Capture the cell that displays the provided text and extract its (x, y) central coordinate. 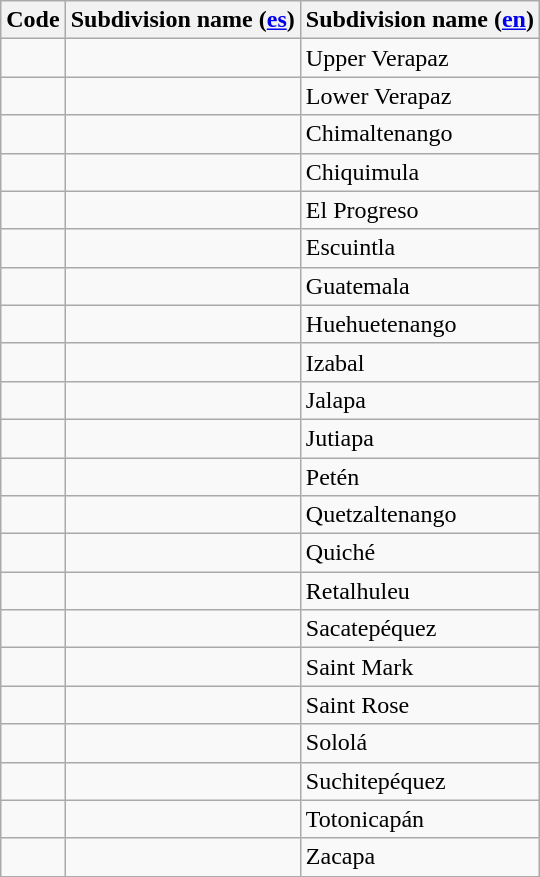
Suchitepéquez (420, 781)
Sololá (420, 743)
Escuintla (420, 248)
Chiquimula (420, 172)
Code (33, 20)
Chimaltenango (420, 134)
Totonicapán (420, 819)
Subdivision name (es) (182, 20)
Subdivision name (en) (420, 20)
Saint Rose (420, 705)
Lower Verapaz (420, 96)
Guatemala (420, 286)
El Progreso (420, 210)
Jutiapa (420, 438)
Sacatepéquez (420, 629)
Izabal (420, 362)
Jalapa (420, 400)
Upper Verapaz (420, 58)
Quetzaltenango (420, 515)
Retalhuleu (420, 591)
Huehuetenango (420, 324)
Zacapa (420, 857)
Quiché (420, 553)
Petén (420, 477)
Saint Mark (420, 667)
